Detect which cell encompasses the target text, then output its [X, Y] center coordinate. 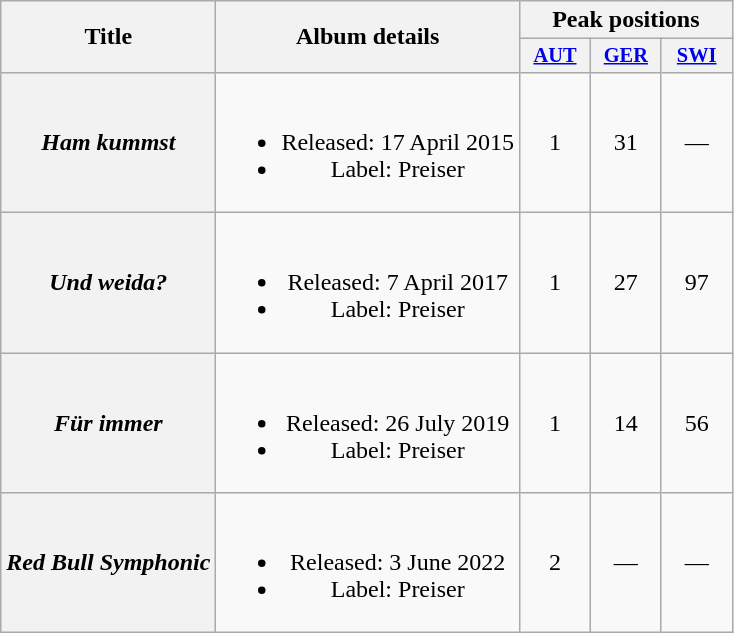
97 [696, 283]
AUT [556, 56]
31 [626, 142]
56 [696, 423]
SWI [696, 56]
Ham kummst [108, 142]
Released: 7 April 2017Label: Preiser [368, 283]
Peak positions [626, 20]
Title [108, 37]
Released: 17 April 2015Label: Preiser [368, 142]
Und weida? [108, 283]
Album details [368, 37]
Released: 26 July 2019Label: Preiser [368, 423]
Für immer [108, 423]
Released: 3 June 2022Label: Preiser [368, 563]
2 [556, 563]
GER [626, 56]
Red Bull Symphonic [108, 563]
27 [626, 283]
14 [626, 423]
